Provide the (x, y) coordinate of the cell's center where the given text is located.  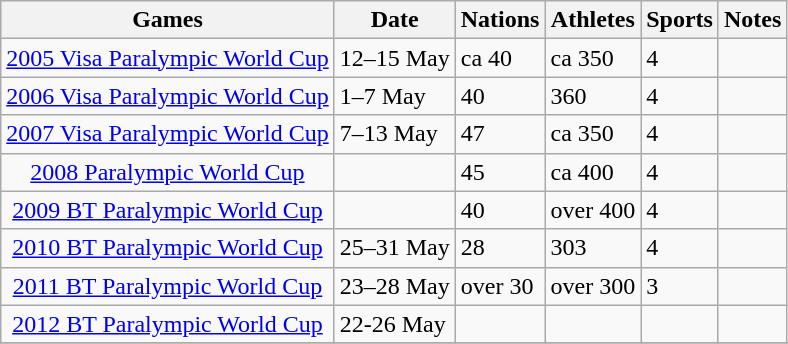
28 (500, 248)
over 400 (593, 210)
Sports (680, 20)
25–31 May (394, 248)
23–28 May (394, 286)
2012 BT Paralympic World Cup (168, 324)
over 300 (593, 286)
2007 Visa Paralympic World Cup (168, 134)
2005 Visa Paralympic World Cup (168, 58)
360 (593, 96)
47 (500, 134)
Athletes (593, 20)
Date (394, 20)
over 30 (500, 286)
2009 BT Paralympic World Cup (168, 210)
Notes (752, 20)
303 (593, 248)
12–15 May (394, 58)
2011 BT Paralympic World Cup (168, 286)
22-26 May (394, 324)
ca 400 (593, 172)
ca 40 (500, 58)
2008 Paralympic World Cup (168, 172)
Nations (500, 20)
Games (168, 20)
1–7 May (394, 96)
2010 BT Paralympic World Cup (168, 248)
3 (680, 286)
45 (500, 172)
2006 Visa Paralympic World Cup (168, 96)
7–13 May (394, 134)
